Scan for the cell matching the given text and deliver its [X, Y] coordinate at center. 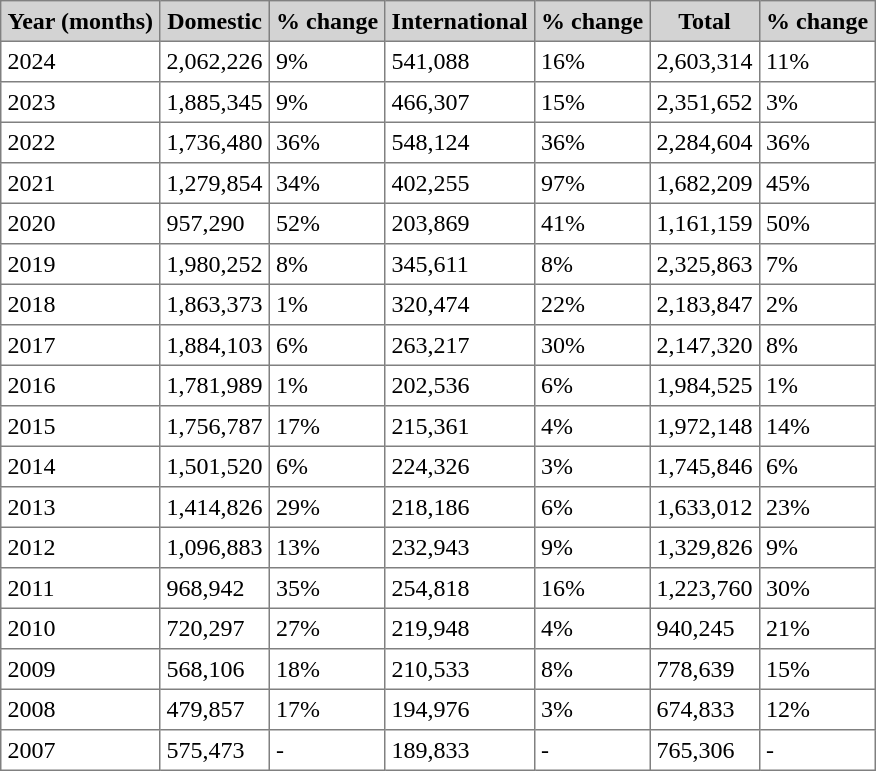
2012 [80, 547]
12% [817, 709]
1,885,345 [215, 102]
778,639 [705, 669]
1,756,787 [215, 426]
1,972,148 [705, 426]
2013 [80, 507]
1,884,103 [215, 345]
466,307 [460, 102]
2011 [80, 588]
219,948 [460, 628]
International [460, 21]
2021 [80, 183]
2009 [80, 669]
957,290 [215, 223]
18% [327, 669]
2016 [80, 385]
13% [327, 547]
568,106 [215, 669]
210,533 [460, 669]
1,984,525 [705, 385]
2,183,847 [705, 304]
45% [817, 183]
1,745,846 [705, 466]
2014 [80, 466]
52% [327, 223]
1,414,826 [215, 507]
35% [327, 588]
224,326 [460, 466]
2023 [80, 102]
1,682,209 [705, 183]
263,217 [460, 345]
1,096,883 [215, 547]
2,351,652 [705, 102]
2019 [80, 264]
27% [327, 628]
1,329,826 [705, 547]
2015 [80, 426]
2,147,320 [705, 345]
215,361 [460, 426]
548,124 [460, 142]
2007 [80, 750]
575,473 [215, 750]
194,976 [460, 709]
2018 [80, 304]
202,536 [460, 385]
2,603,314 [705, 61]
541,088 [460, 61]
1,863,373 [215, 304]
2,062,226 [215, 61]
232,943 [460, 547]
2024 [80, 61]
29% [327, 507]
720,297 [215, 628]
940,245 [705, 628]
7% [817, 264]
218,186 [460, 507]
Year (months) [80, 21]
2,284,604 [705, 142]
22% [592, 304]
23% [817, 507]
41% [592, 223]
479,857 [215, 709]
2020 [80, 223]
34% [327, 183]
2017 [80, 345]
1,279,854 [215, 183]
254,818 [460, 588]
203,869 [460, 223]
189,833 [460, 750]
320,474 [460, 304]
14% [817, 426]
968,942 [215, 588]
11% [817, 61]
2,325,863 [705, 264]
Domestic [215, 21]
1,223,760 [705, 588]
345,611 [460, 264]
21% [817, 628]
1,736,480 [215, 142]
2008 [80, 709]
1,161,159 [705, 223]
674,833 [705, 709]
50% [817, 223]
Total [705, 21]
2010 [80, 628]
2% [817, 304]
1,781,989 [215, 385]
765,306 [705, 750]
1,980,252 [215, 264]
1,501,520 [215, 466]
97% [592, 183]
2022 [80, 142]
402,255 [460, 183]
1,633,012 [705, 507]
